Scan for the cell matching the given text and deliver its [X, Y] coordinate at center. 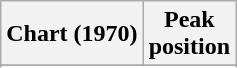
Peakposition [189, 34]
Chart (1970) [72, 34]
